Locate the cell with the specified text and output its [x, y] center coordinate. 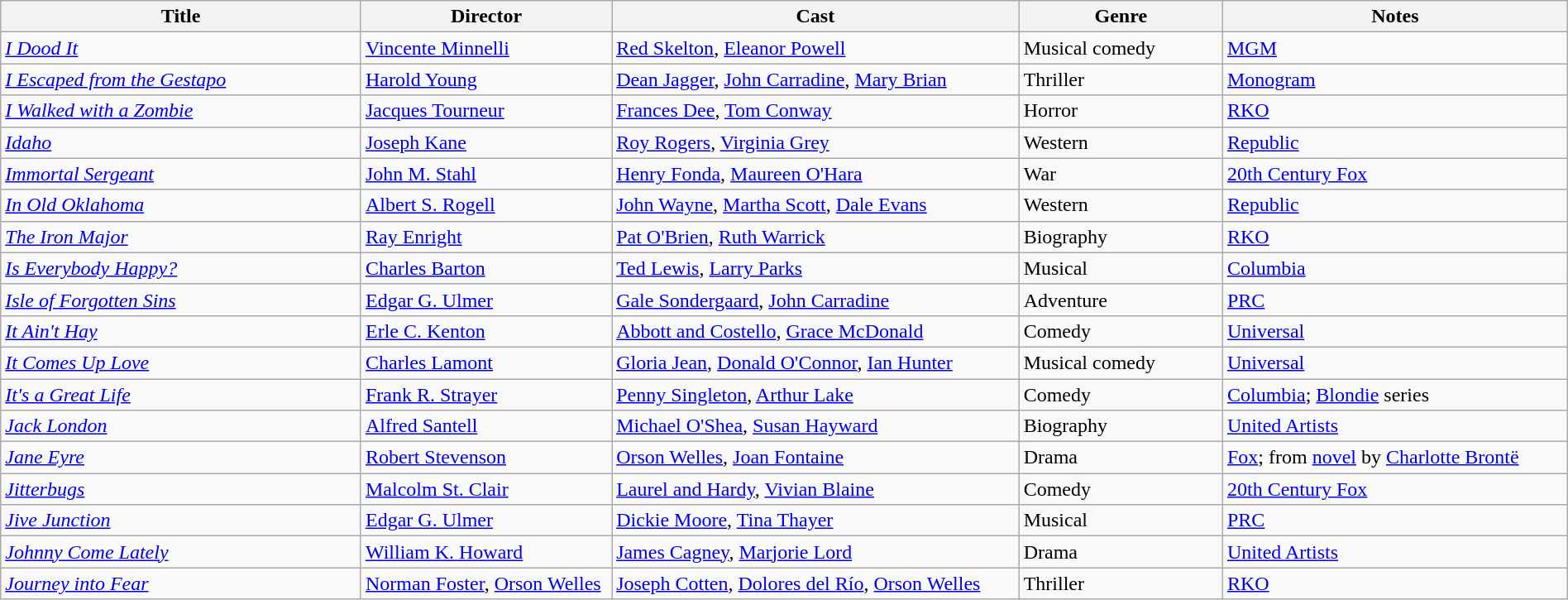
Harold Young [486, 79]
Ted Lewis, Larry Parks [815, 268]
Jitterbugs [181, 489]
Jack London [181, 426]
Charles Barton [486, 268]
Vincente Minnelli [486, 48]
Joseph Cotten, Dolores del Río, Orson Welles [815, 583]
Title [181, 17]
War [1121, 174]
John Wayne, Martha Scott, Dale Evans [815, 205]
Horror [1121, 111]
Gloria Jean, Donald O'Connor, Ian Hunter [815, 362]
Michael O'Shea, Susan Hayward [815, 426]
The Iron Major [181, 237]
Alfred Santell [486, 426]
Jacques Tourneur [486, 111]
MGM [1394, 48]
Ray Enright [486, 237]
Adventure [1121, 300]
Fox; from novel by Charlotte Brontë [1394, 458]
I Walked with a Zombie [181, 111]
Norman Foster, Orson Welles [486, 583]
I Dood It [181, 48]
Immortal Sergeant [181, 174]
Columbia; Blondie series [1394, 395]
William K. Howard [486, 552]
Journey into Fear [181, 583]
James Cagney, Marjorie Lord [815, 552]
Albert S. Rogell [486, 205]
It Comes Up Love [181, 362]
Laurel and Hardy, Vivian Blaine [815, 489]
Penny Singleton, Arthur Lake [815, 395]
Jive Junction [181, 521]
Joseph Kane [486, 142]
Genre [1121, 17]
Orson Welles, Joan Fontaine [815, 458]
Red Skelton, Eleanor Powell [815, 48]
Is Everybody Happy? [181, 268]
In Old Oklahoma [181, 205]
Isle of Forgotten Sins [181, 300]
Jane Eyre [181, 458]
I Escaped from the Gestapo [181, 79]
Pat O'Brien, Ruth Warrick [815, 237]
Notes [1394, 17]
Henry Fonda, Maureen O'Hara [815, 174]
Malcolm St. Clair [486, 489]
Idaho [181, 142]
Columbia [1394, 268]
Director [486, 17]
Erle C. Kenton [486, 331]
Dickie Moore, Tina Thayer [815, 521]
Roy Rogers, Virginia Grey [815, 142]
Dean Jagger, John Carradine, Mary Brian [815, 79]
Gale Sondergaard, John Carradine [815, 300]
Robert Stevenson [486, 458]
It's a Great Life [181, 395]
Johnny Come Lately [181, 552]
Cast [815, 17]
It Ain't Hay [181, 331]
Monogram [1394, 79]
John M. Stahl [486, 174]
Frances Dee, Tom Conway [815, 111]
Charles Lamont [486, 362]
Frank R. Strayer [486, 395]
Abbott and Costello, Grace McDonald [815, 331]
